Scan for the cell matching the given text and deliver its (x, y) coordinate at center. 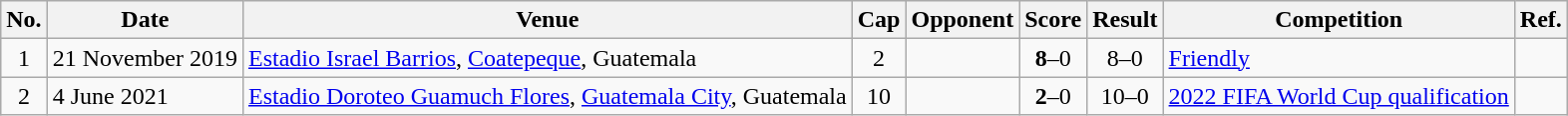
No. (24, 20)
4 June 2021 (145, 96)
21 November 2019 (145, 58)
2–0 (1053, 96)
Venue (549, 20)
Estadio Doroteo Guamuch Flores, Guatemala City, Guatemala (549, 96)
10–0 (1125, 96)
Friendly (1339, 58)
2022 FIFA World Cup qualification (1339, 96)
10 (879, 96)
Competition (1339, 20)
Score (1053, 20)
Cap (879, 20)
Opponent (963, 20)
Ref. (1540, 20)
Result (1125, 20)
1 (24, 58)
Estadio Israel Barrios, Coatepeque, Guatemala (549, 58)
Date (145, 20)
